Pinpoint the cell where the given text exists, returning its (x, y) midpoint coordinate. 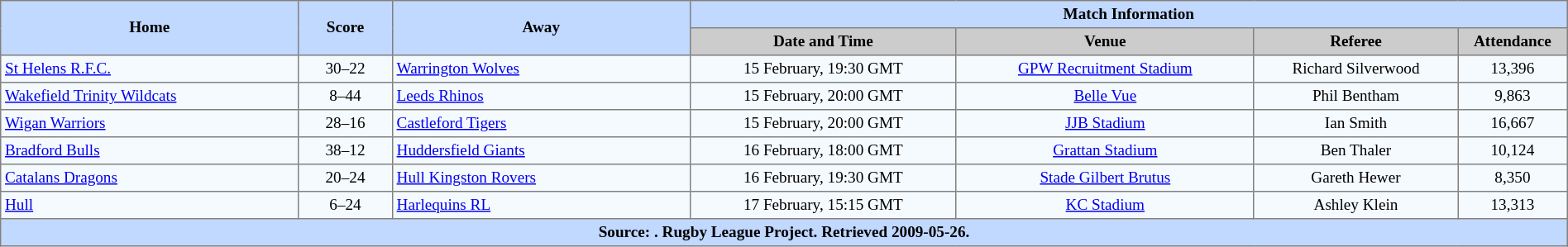
Home (150, 28)
Score (346, 28)
Wigan Warriors (150, 124)
Bradford Bulls (150, 150)
Catalans Dragons (150, 178)
Date and Time (823, 41)
28–16 (346, 124)
16 February, 19:30 GMT (823, 178)
Ian Smith (1355, 124)
GPW Recruitment Stadium (1105, 69)
13,313 (1513, 205)
Leeds Rhinos (541, 96)
Attendance (1513, 41)
Venue (1105, 41)
Ben Thaler (1355, 150)
Belle Vue (1105, 96)
16 February, 18:00 GMT (823, 150)
St Helens R.F.C. (150, 69)
16,667 (1513, 124)
9,863 (1513, 96)
Hull (150, 205)
Wakefield Trinity Wildcats (150, 96)
Richard Silverwood (1355, 69)
17 February, 15:15 GMT (823, 205)
Match Information (1128, 15)
8–44 (346, 96)
38–12 (346, 150)
Stade Gilbert Brutus (1105, 178)
Phil Bentham (1355, 96)
30–22 (346, 69)
Away (541, 28)
10,124 (1513, 150)
Ashley Klein (1355, 205)
8,350 (1513, 178)
Source: . Rugby League Project. Retrieved 2009-05-26. (784, 233)
13,396 (1513, 69)
KC Stadium (1105, 205)
6–24 (346, 205)
Warrington Wolves (541, 69)
Grattan Stadium (1105, 150)
20–24 (346, 178)
15 February, 19:30 GMT (823, 69)
Harlequins RL (541, 205)
JJB Stadium (1105, 124)
Referee (1355, 41)
Gareth Hewer (1355, 178)
Hull Kingston Rovers (541, 178)
Castleford Tigers (541, 124)
Huddersfield Giants (541, 150)
